Scan for the cell matching the given text and deliver its [X, Y] coordinate at center. 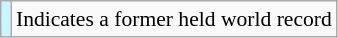
Indicates a former held world record [174, 19]
